Pinpoint the cell where the given text exists, returning its (x, y) midpoint coordinate. 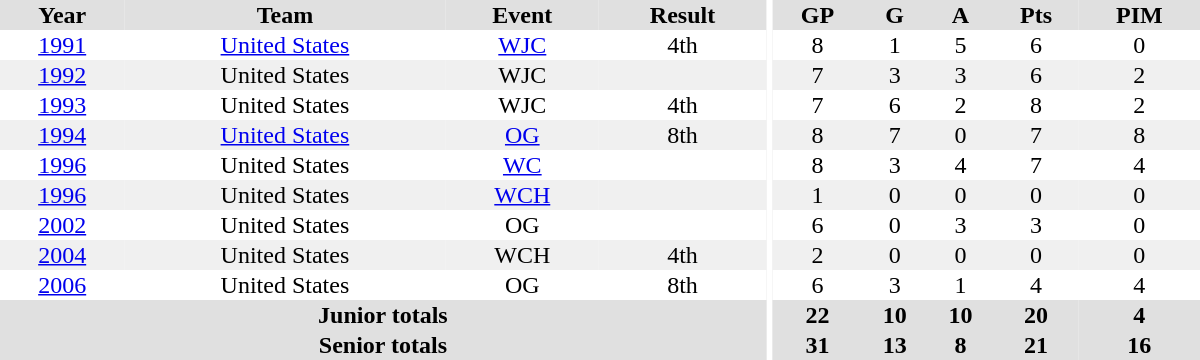
2006 (62, 285)
G (895, 15)
WC (522, 165)
Senior totals (383, 345)
1994 (62, 135)
Event (522, 15)
A (961, 15)
Year (62, 15)
16 (1140, 345)
1992 (62, 75)
Team (284, 15)
5 (961, 45)
1991 (62, 45)
1993 (62, 105)
2004 (62, 255)
Pts (1036, 15)
21 (1036, 345)
13 (895, 345)
Junior totals (383, 315)
2002 (62, 225)
GP (818, 15)
22 (818, 315)
Result (682, 15)
PIM (1140, 15)
31 (818, 345)
20 (1036, 315)
